Return [x, y] of the center of cell containing provided text 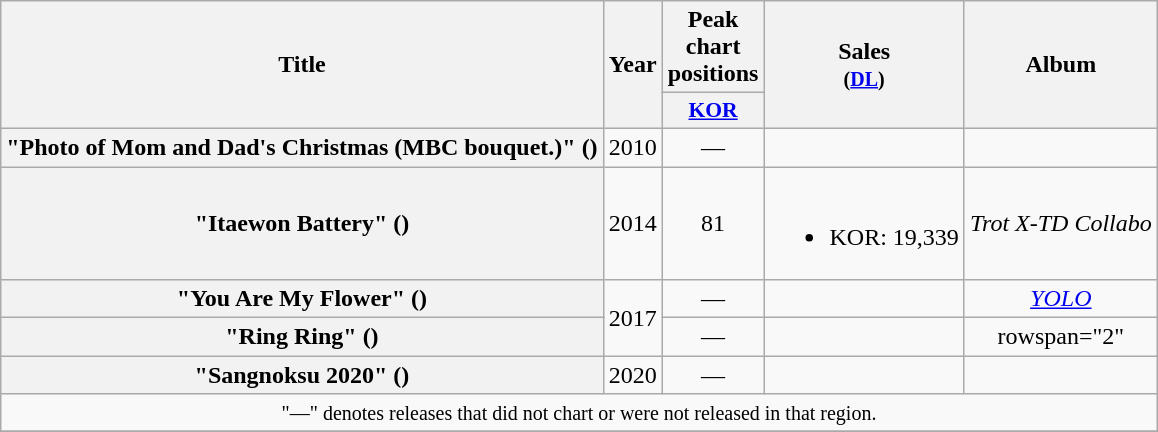
"—" denotes releases that did not chart or were not released in that region. [580, 413]
2010 [632, 147]
Year [632, 65]
81 [713, 222]
Peak chart positions [713, 47]
"You Are My Flower" () [302, 299]
Title [302, 65]
KOR: 19,339 [864, 222]
Album [1060, 65]
KOR [713, 111]
2014 [632, 222]
rowspan="2" [1060, 337]
"Sangnoksu 2020" () [302, 375]
"Itaewon Battery" () [302, 222]
YOLO [1060, 299]
2017 [632, 318]
Trot X-TD Collabo [1060, 222]
"Ring Ring" () [302, 337]
2020 [632, 375]
"Photo of Mom and Dad's Christmas (MBC bouquet.)" () [302, 147]
Sales(DL) [864, 65]
